Find where the given text appears and provide that cell's center as [X, Y] coordinate. 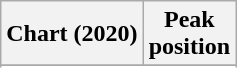
Peakposition [189, 34]
Chart (2020) [72, 34]
